Return the (X, Y) coordinate for the center point of the cell that contains the specified text.  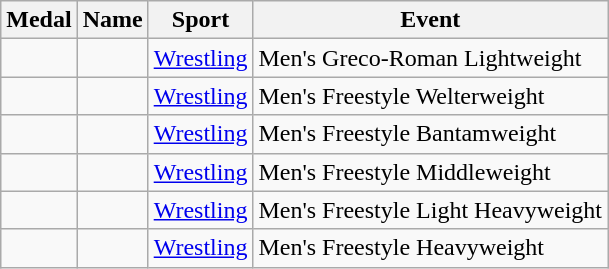
Men's Freestyle Middleweight (430, 172)
Name (112, 20)
Event (430, 20)
Men's Freestyle Welterweight (430, 96)
Sport (200, 20)
Men's Freestyle Heavyweight (430, 248)
Men's Freestyle Light Heavyweight (430, 210)
Men's Greco-Roman Lightweight (430, 58)
Men's Freestyle Bantamweight (430, 134)
Medal (39, 20)
